Extract the (X, Y) coordinate from the center of the cell holding the provided text.  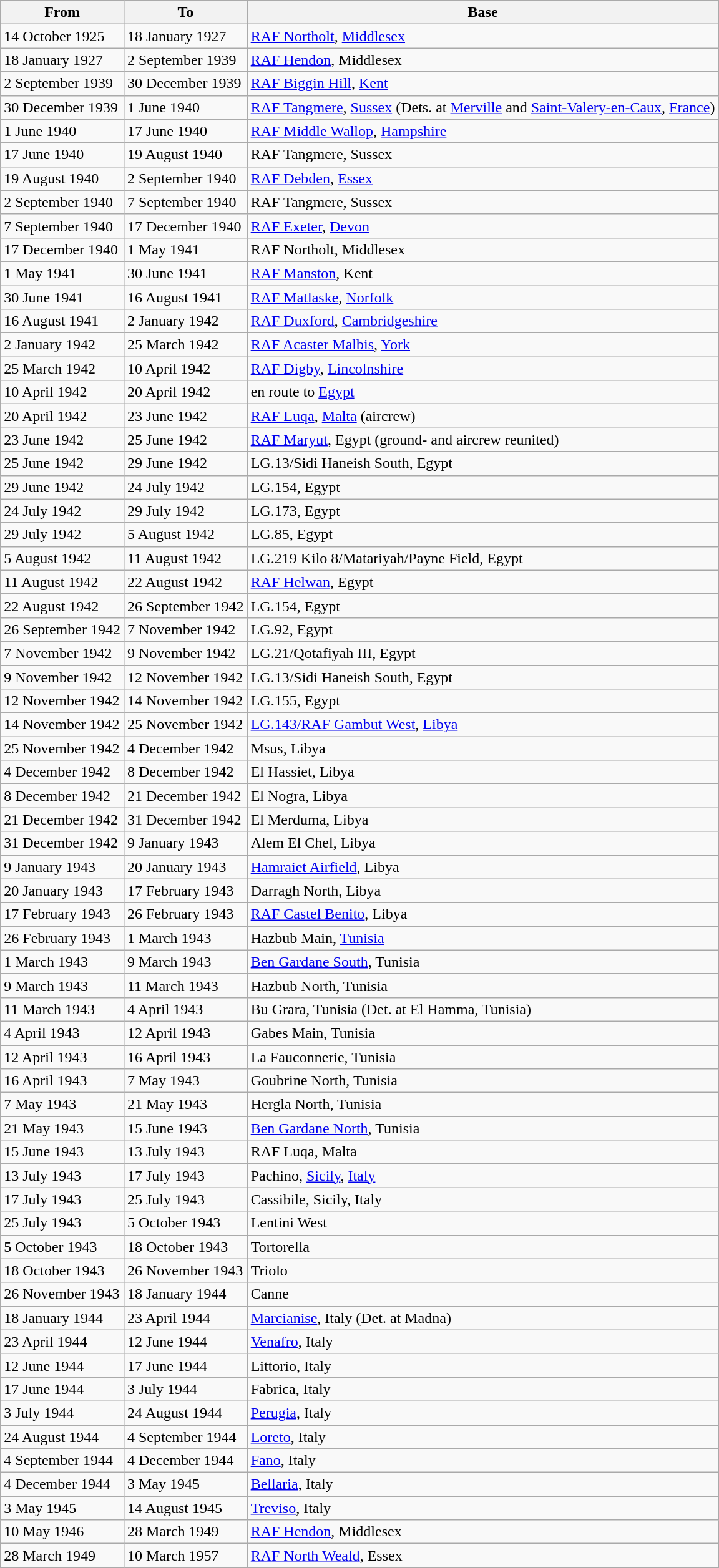
Bellaria, Italy (483, 1484)
Goubrine North, Tunisia (483, 1081)
Treviso, Italy (483, 1508)
RAF Helwan, Egypt (483, 582)
LG.173, Egypt (483, 511)
Canne (483, 1294)
Alem El Chel, Libya (483, 843)
Msus, Libya (483, 748)
RAF Matlaske, Norfolk (483, 298)
Hergla North, Tunisia (483, 1105)
LG.85, Egypt (483, 535)
El Nogra, Libya (483, 796)
RAF North Weald, Essex (483, 1556)
LG.143/RAF Gambut West, Libya (483, 725)
Triolo (483, 1270)
RAF Duxford, Cambridgeshire (483, 321)
Ben Gardane North, Tunisia (483, 1128)
RAF Maryut, Egypt (ground- and aircrew reunited) (483, 440)
Cassibile, Sicily, Italy (483, 1199)
RAF Debden, Essex (483, 178)
LG.219 Kilo 8/Matariyah/Payne Field, Egypt (483, 558)
10 March 1957 (185, 1556)
Littorio, Italy (483, 1365)
Marcianise, Italy (Det. at Madna) (483, 1318)
Base (483, 12)
RAF Luqa, Malta (483, 1152)
El Hassiet, Libya (483, 772)
El Merduma, Libya (483, 820)
Loreto, Italy (483, 1436)
14 August 1945 (185, 1508)
From (62, 12)
Ben Gardane South, Tunisia (483, 962)
10 May 1946 (62, 1532)
Hazbub Main, Tunisia (483, 938)
RAF Exeter, Devon (483, 226)
Venafro, Italy (483, 1342)
RAF Luqa, Malta (aircrew) (483, 416)
LG.92, Egypt (483, 629)
Darragh North, Libya (483, 891)
RAF Acaster Malbis, York (483, 345)
RAF Castel Benito, Libya (483, 914)
14 October 1925 (62, 36)
RAF Tangmere, Sussex (Dets. at Merville and Saint-Valery-en-Caux, France) (483, 107)
Bu Grara, Tunisia (Det. at El Hamma, Tunisia) (483, 1009)
LG.21/Qotafiyah III, Egypt (483, 653)
Fabrica, Italy (483, 1389)
Perugia, Italy (483, 1413)
Pachino, Sicily, Italy (483, 1176)
RAF Middle Wallop, Hampshire (483, 131)
Tortorella (483, 1247)
Fano, Italy (483, 1461)
Hazbub North, Tunisia (483, 985)
To (185, 12)
RAF Digby, Lincolnshire (483, 369)
La Fauconnerie, Tunisia (483, 1057)
en route to Egypt (483, 392)
RAF Biggin Hill, Kent (483, 84)
Lentini West (483, 1223)
RAF Manston, Kent (483, 273)
Hamraiet Airfield, Libya (483, 867)
Gabes Main, Tunisia (483, 1033)
LG.155, Egypt (483, 701)
